Determine the [x, y] coordinate at the center of the cell enclosing the given text.  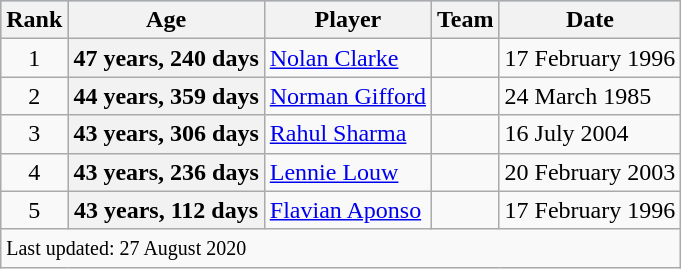
43 years, 306 days [166, 134]
1 [34, 58]
Date [590, 20]
3 [34, 134]
44 years, 359 days [166, 96]
43 years, 236 days [166, 172]
Team [466, 20]
Flavian Aponso [348, 210]
Last updated: 27 August 2020 [341, 248]
Age [166, 20]
5 [34, 210]
47 years, 240 days [166, 58]
24 March 1985 [590, 96]
4 [34, 172]
Player [348, 20]
Lennie Louw [348, 172]
Rahul Sharma [348, 134]
20 February 2003 [590, 172]
43 years, 112 days [166, 210]
16 July 2004 [590, 134]
Rank [34, 20]
Nolan Clarke [348, 58]
Norman Gifford [348, 96]
2 [34, 96]
